Return the (x, y) coordinate for the center point of the cell that contains the specified text.  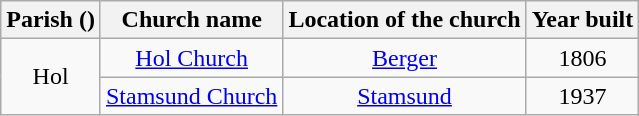
Year built (582, 20)
Parish () (51, 20)
Church name (191, 20)
Location of the church (404, 20)
Hol Church (191, 58)
Berger (404, 58)
1937 (582, 96)
1806 (582, 58)
Hol (51, 77)
Stamsund (404, 96)
Stamsund Church (191, 96)
